Scan for the cell matching the given text and deliver its [X, Y] coordinate at center. 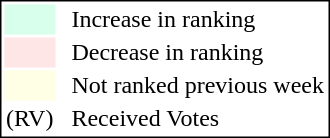
Decrease in ranking [198, 53]
Received Votes [198, 119]
Increase in ranking [198, 19]
(RV) [29, 119]
Not ranked previous week [198, 85]
